Find where the given text appears and provide that cell's center as (x, y) coordinate. 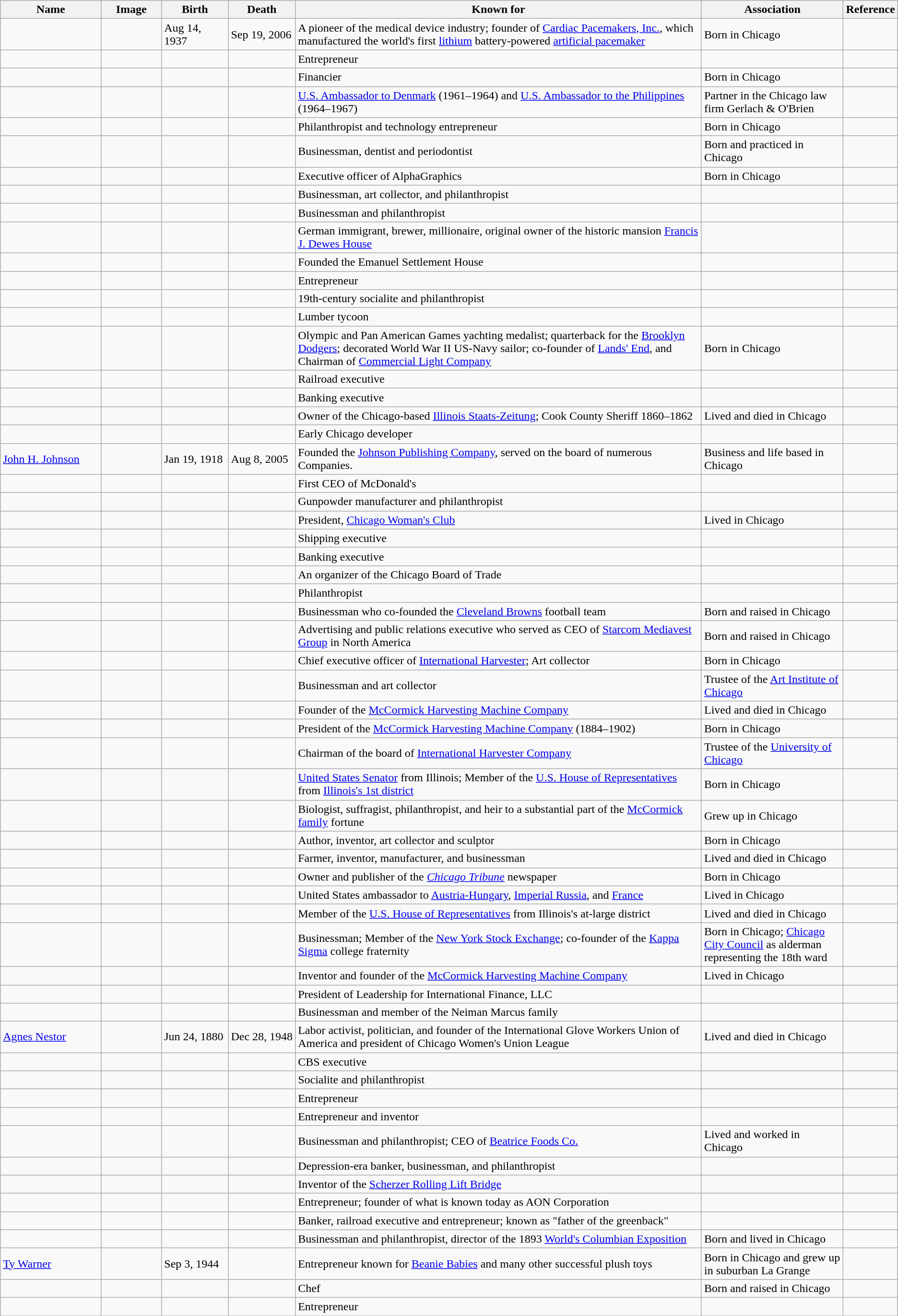
Depression-era banker, businessman, and philanthropist (499, 1166)
Ty Warner (51, 1263)
Gunpowder manufacturer and philanthropist (499, 502)
John H. Johnson (51, 458)
Farmer, inventor, manufacturer, and businessman (499, 858)
Founded the Johnson Publishing Company, served on the board of numerous Companies. (499, 458)
Born in Chicago and grew up in suburban La Grange (772, 1263)
President, Chicago Woman's Club (499, 520)
President of Leadership for International Finance, LLC (499, 994)
Owner of the Chicago-based Illinois Staats-Zeitung; Cook County Sheriff 1860–1862 (499, 416)
Business and life based in Chicago (772, 458)
19th-century socialite and philanthropist (499, 299)
Partner in the Chicago law firm Gerlach & O'Brien (772, 102)
Businessman and philanthropist, director of the 1893 World's Columbian Exposition (499, 1239)
Banker, railroad executive and entrepreneur; known as "father of the greenback" (499, 1221)
Businessman who co-founded the Cleveland Browns football team (499, 611)
Philanthropist and technology entrepreneur (499, 127)
President of the McCormick Harvesting Machine Company (1884–1902) (499, 728)
Author, inventor, art collector and sculptor (499, 840)
Image (131, 10)
Reference (870, 10)
First CEO of McDonald's (499, 483)
Aug 14, 1937 (195, 35)
Businessman and philanthropist (499, 212)
Businessman, art collector, and philanthropist (499, 194)
Death (262, 10)
Founder of the McCormick Harvesting Machine Company (499, 710)
Entrepreneur; founder of what is known today as AON Corporation (499, 1202)
Philanthropist (499, 593)
Businessman; Member of the New York Stock Exchange; co-founder of the Kappa Sigma college fraternity (499, 944)
Owner and publisher of the Chicago Tribune newspaper (499, 877)
Sep 3, 1944 (195, 1263)
Socialite and philanthropist (499, 1080)
Businessman, dentist and periodontist (499, 152)
Executive officer of AlphaGraphics (499, 176)
Grew up in Chicago (772, 815)
Agnes Nestor (51, 1037)
Name (51, 10)
Jun 24, 1880 (195, 1037)
Lumber tycoon (499, 317)
Born and practiced in Chicago (772, 152)
Financier (499, 77)
Inventor and founder of the McCormick Harvesting Machine Company (499, 975)
Advertising and public relations executive who served as CEO of Starcom Mediavest Group in North America (499, 636)
Jan 19, 1918 (195, 458)
Chairman of the board of International Harvester Company (499, 753)
Born and lived in Chicago (772, 1239)
Dec 28, 1948 (262, 1037)
Trustee of the University of Chicago (772, 753)
Early Chicago developer (499, 434)
Businessman and member of the Neiman Marcus family (499, 1012)
Chief executive officer of International Harvester; Art collector (499, 661)
Born in Chicago; Chicago City Council as alderman representing the 18th ward (772, 944)
Shipping executive (499, 538)
Sep 19, 2006 (262, 35)
Inventor of the Scherzer Rolling Lift Bridge (499, 1184)
Founded the Emanuel Settlement House (499, 262)
U.S. Ambassador to Denmark (1961–1964) and U.S. Ambassador to the Philippines (1964–1967) (499, 102)
Entrepreneur known for Beanie Babies and many other successful plush toys (499, 1263)
Biologist, suffragist, philanthropist, and heir to a substantial part of the McCormick family fortune (499, 815)
Association (772, 10)
Railroad executive (499, 379)
CBS executive (499, 1062)
Lived and worked in Chicago (772, 1141)
Entrepreneur and inventor (499, 1116)
United States Senator from Illinois; Member of the U.S. House of Representatives from Illinois's 1st district (499, 785)
Businessman and philanthropist; CEO of Beatrice Foods Co. (499, 1141)
Birth (195, 10)
Known for (499, 10)
Labor activist, politician, and founder of the International Glove Workers Union of America and president of Chicago Women's Union League (499, 1037)
Businessman and art collector (499, 686)
Aug 8, 2005 (262, 458)
Trustee of the Art Institute of Chicago (772, 686)
German immigrant, brewer, millionaire, original owner of the historic mansion Francis J. Dewes House (499, 237)
Member of the U.S. House of Representatives from Illinois's at-large district (499, 913)
United States ambassador to Austria-Hungary, Imperial Russia, and France (499, 895)
Chef (499, 1288)
An organizer of the Chicago Board of Trade (499, 575)
